Return (X, Y) of the center of cell containing provided text 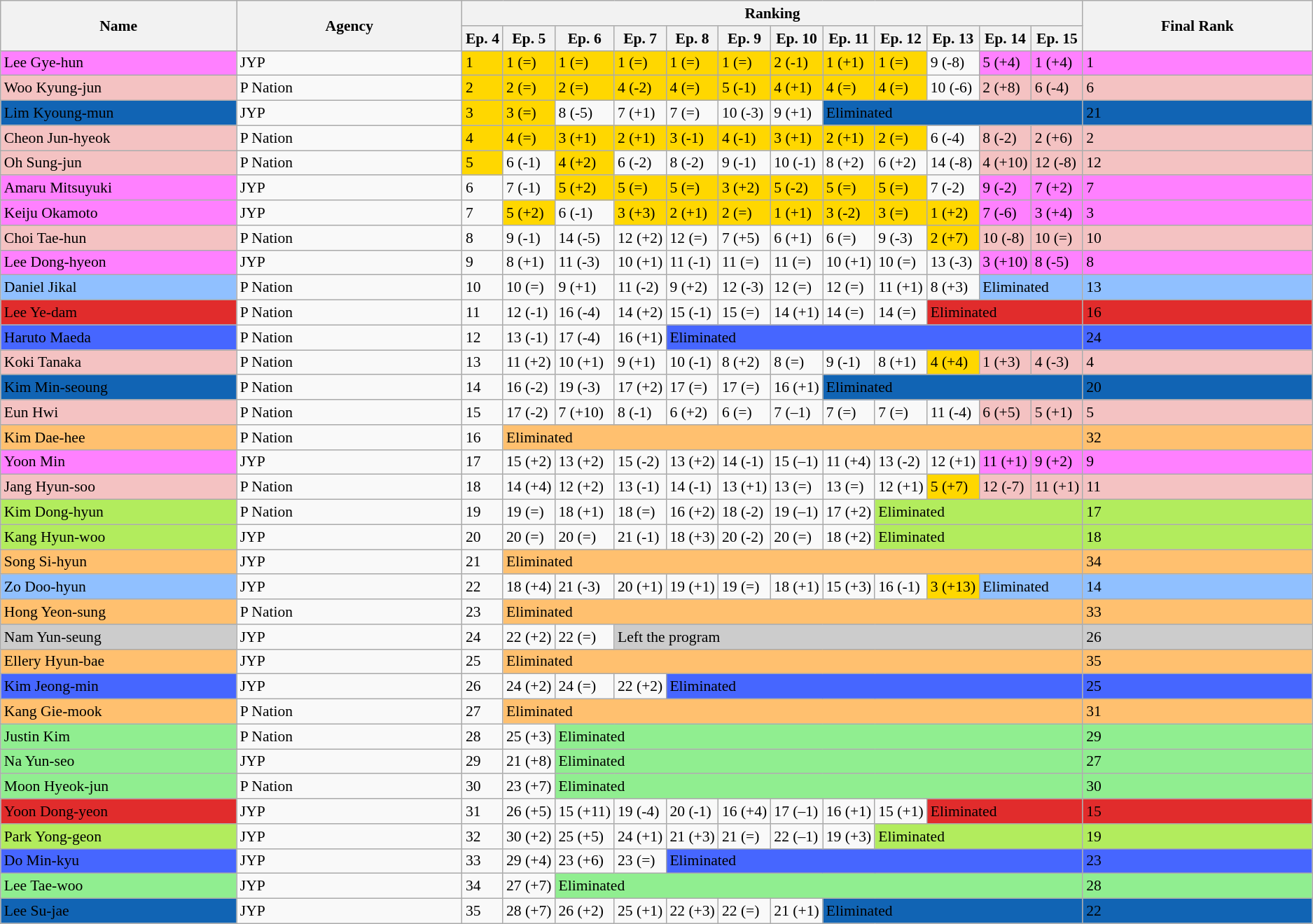
Final Rank (1197, 25)
10 (-3) (744, 113)
21 (+8) (529, 762)
20 (-1) (692, 811)
Ep. 6 (584, 38)
11 (-4) (953, 412)
4 (+1) (796, 88)
11 (+2) (529, 363)
22 (–1) (796, 836)
7 (–1) (796, 412)
12 (-3) (744, 288)
13 (-2) (901, 462)
11 (-2) (640, 288)
3 (+2) (744, 188)
30 (+2) (529, 836)
27 (+7) (529, 886)
3 (+10) (1005, 262)
17 (-2) (529, 412)
21 (-1) (640, 537)
Cheon Jun-hyeok (119, 138)
15 (-1) (692, 313)
12 (-1) (529, 313)
20 (-2) (744, 537)
6 (+5) (1005, 412)
21 (+1) (796, 911)
Agency (349, 25)
21 (+3) (692, 836)
7 (+5) (744, 238)
9 (-8) (953, 63)
10 (-6) (953, 88)
Song Si-hyun (119, 562)
1 (+3) (1005, 363)
22 (+3) (692, 911)
24 (+1) (640, 836)
Woo Kyung-jun (119, 88)
7 (+1) (640, 113)
Kim Jeong-min (119, 687)
13 (+1) (744, 487)
2 (-1) (796, 63)
18 (-2) (744, 512)
Lee Ye-dam (119, 313)
Lee Tae-woo (119, 886)
13 (-3) (953, 262)
23 (+6) (584, 861)
25 (+5) (584, 836)
Ep. 14 (1005, 38)
1 (+2) (953, 213)
21 (-3) (584, 587)
14 (-8) (953, 163)
4 (+4) (953, 363)
7 (-2) (953, 188)
Yoon Min (119, 462)
1 (+4) (1057, 63)
28 (+7) (529, 911)
3 (+13) (953, 587)
Justin Kim (119, 736)
19 (–1) (796, 512)
Jang Hyun-soo (119, 487)
16 (-2) (529, 388)
18 (+3) (692, 537)
Eun Hwi (119, 412)
25 (+3) (529, 736)
18 (+2) (849, 537)
Ep. 7 (640, 38)
7 (+2) (1057, 188)
Ep. 11 (849, 38)
17 (-4) (584, 337)
7 (-6) (1005, 213)
Keiju Okamoto (119, 213)
Kim Dong-hyun (119, 512)
3 (+3) (640, 213)
Name (119, 25)
Ep. 5 (529, 38)
3 (-2) (849, 213)
Oh Sung-jun (119, 163)
Na Yun-seo (119, 762)
18 (=) (640, 512)
6 (-2) (640, 163)
16 (-4) (584, 313)
15 (+3) (849, 587)
Haruto Maeda (119, 337)
15 (+1) (901, 811)
7 (+10) (584, 412)
Ep. 12 (901, 38)
4 (-2) (640, 88)
10 (-8) (1005, 238)
Lee Su-jae (119, 911)
14 (+1) (796, 313)
Kang Gie-mook (119, 712)
14 (-5) (584, 238)
6 (+1) (796, 238)
Hong Yeon-sung (119, 612)
12 (-8) (1057, 163)
Yoon Dong-yeon (119, 811)
11 (+4) (849, 462)
16 (+4) (744, 811)
2 (+7) (953, 238)
16 (-1) (901, 587)
4 (-3) (1057, 363)
Lee Dong-hyeon (119, 262)
15 (-2) (640, 462)
20 (+1) (640, 587)
Lee Gye-hun (119, 63)
Ep. 8 (692, 38)
Amaru Mitsuyuki (119, 188)
3 (+4) (1057, 213)
5 (-1) (744, 88)
Nam Yun-seung (119, 637)
Ep. 13 (953, 38)
Park Yong-geon (119, 836)
Daniel Jikal (119, 288)
11 (-3) (584, 262)
26 (+2) (584, 911)
21 (=) (744, 836)
19 (-3) (584, 388)
8 (-1) (640, 412)
19 (+1) (692, 587)
24 (=) (584, 687)
23 (+7) (529, 787)
8 (=) (796, 363)
19 (-4) (640, 811)
16 (+2) (692, 512)
12 (-7) (1005, 487)
Left the program (849, 637)
5 (+1) (1057, 412)
Choi Tae-hun (119, 238)
9 (-3) (901, 238)
Kim Dae-hee (119, 437)
7 (-1) (529, 188)
15 (+11) (584, 811)
Zo Doo-hyun (119, 587)
15 (=) (744, 313)
Ep. 9 (744, 38)
Ranking (772, 13)
19 (+3) (849, 836)
Moon Hyeok-jun (119, 787)
2 (+8) (1005, 88)
17 (–1) (796, 811)
2 (+6) (1057, 138)
25 (+1) (640, 911)
24 (+2) (529, 687)
5 (+4) (1005, 63)
Lim Kyoung-mun (119, 113)
11 (-1) (692, 262)
23 (=) (640, 861)
4 (+10) (1005, 163)
18 (+4) (529, 587)
Kim Min-seoung (119, 388)
9 (-2) (1005, 188)
26 (+5) (529, 811)
Ep. 15 (1057, 38)
5 (-2) (796, 188)
8 (+3) (953, 288)
5 (+7) (953, 487)
Ellery Hyun-bae (119, 661)
Do Min-kyu (119, 861)
4 (+2) (584, 163)
15 (–1) (796, 462)
Ep. 10 (796, 38)
3 (-1) (692, 138)
4 (-1) (744, 138)
Kang Hyun-woo (119, 537)
Ep. 4 (482, 38)
15 (+2) (529, 462)
14 (+2) (640, 313)
29 (+4) (529, 861)
Koki Tanaka (119, 363)
14 (+4) (529, 487)
